Pinpoint the cell where the given text exists, returning its [X, Y] midpoint coordinate. 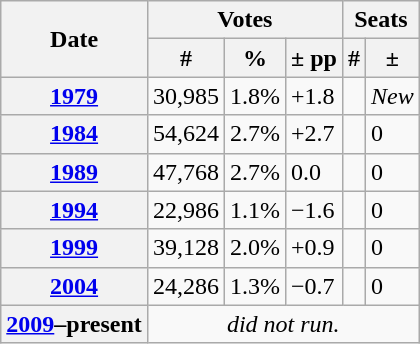
Date [74, 39]
2009–present [74, 324]
+1.8 [314, 96]
54,624 [186, 134]
22,986 [186, 210]
0.0 [314, 172]
−1.6 [314, 210]
1999 [74, 248]
2.0% [254, 248]
% [254, 58]
Votes [244, 20]
± pp [314, 58]
1984 [74, 134]
1989 [74, 172]
1.1% [254, 210]
24,286 [186, 286]
± [392, 58]
−0.7 [314, 286]
2004 [74, 286]
New [392, 96]
Seats [380, 20]
+0.9 [314, 248]
1.8% [254, 96]
1994 [74, 210]
did not run. [283, 324]
+2.7 [314, 134]
39,128 [186, 248]
1.3% [254, 286]
1979 [74, 96]
30,985 [186, 96]
47,768 [186, 172]
